Locate the cell with the specified text and output its (x, y) center coordinate. 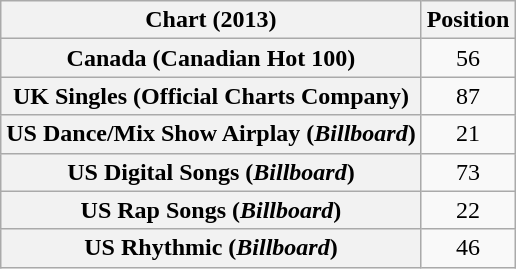
US Digital Songs (Billboard) (211, 172)
46 (468, 248)
US Rap Songs (Billboard) (211, 210)
US Rhythmic (Billboard) (211, 248)
UK Singles (Official Charts Company) (211, 96)
Chart (2013) (211, 20)
Canada (Canadian Hot 100) (211, 58)
Position (468, 20)
73 (468, 172)
US Dance/Mix Show Airplay (Billboard) (211, 134)
21 (468, 134)
22 (468, 210)
56 (468, 58)
87 (468, 96)
